Return the (x, y) coordinate for the center point of the cell that contains the specified text.  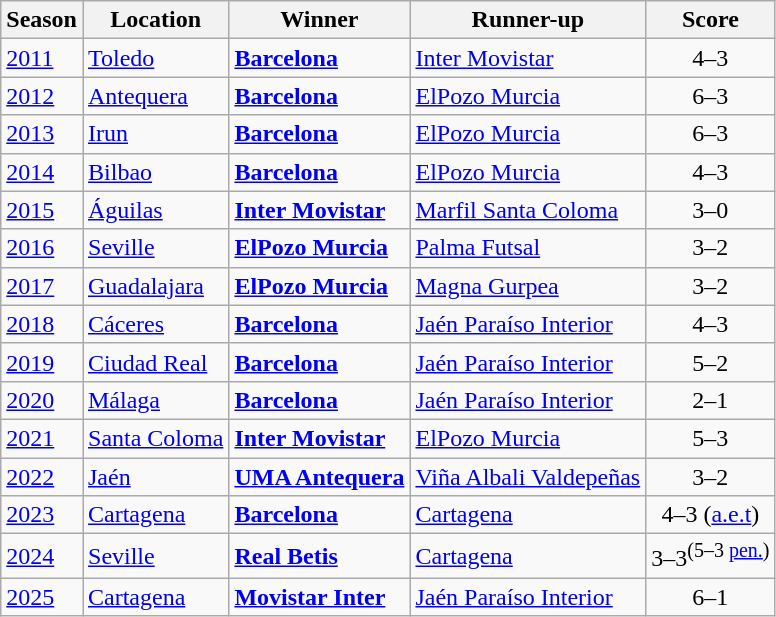
4–3 (a.e.t) (710, 515)
Marfil Santa Coloma (528, 210)
Águilas (155, 210)
Antequera (155, 96)
2020 (42, 400)
Ciudad Real (155, 362)
Winner (320, 20)
2–1 (710, 400)
Location (155, 20)
UMA Antequera (320, 477)
Runner-up (528, 20)
5–3 (710, 438)
Irun (155, 134)
2018 (42, 324)
2011 (42, 58)
2023 (42, 515)
2024 (42, 556)
2016 (42, 248)
Cáceres (155, 324)
Season (42, 20)
2022 (42, 477)
Palma Futsal (528, 248)
2021 (42, 438)
Guadalajara (155, 286)
Santa Coloma (155, 438)
Magna Gurpea (528, 286)
Real Betis (320, 556)
6–1 (710, 597)
Toledo (155, 58)
Jaén (155, 477)
2017 (42, 286)
2015 (42, 210)
Bilbao (155, 172)
2013 (42, 134)
3–3(5–3 pen.) (710, 556)
3–0 (710, 210)
Málaga (155, 400)
2019 (42, 362)
2012 (42, 96)
2025 (42, 597)
Viña Albali Valdepeñas (528, 477)
Movistar Inter (320, 597)
2014 (42, 172)
Score (710, 20)
5–2 (710, 362)
